From the cell containing the given text, extract its center point as (x, y) coordinate. 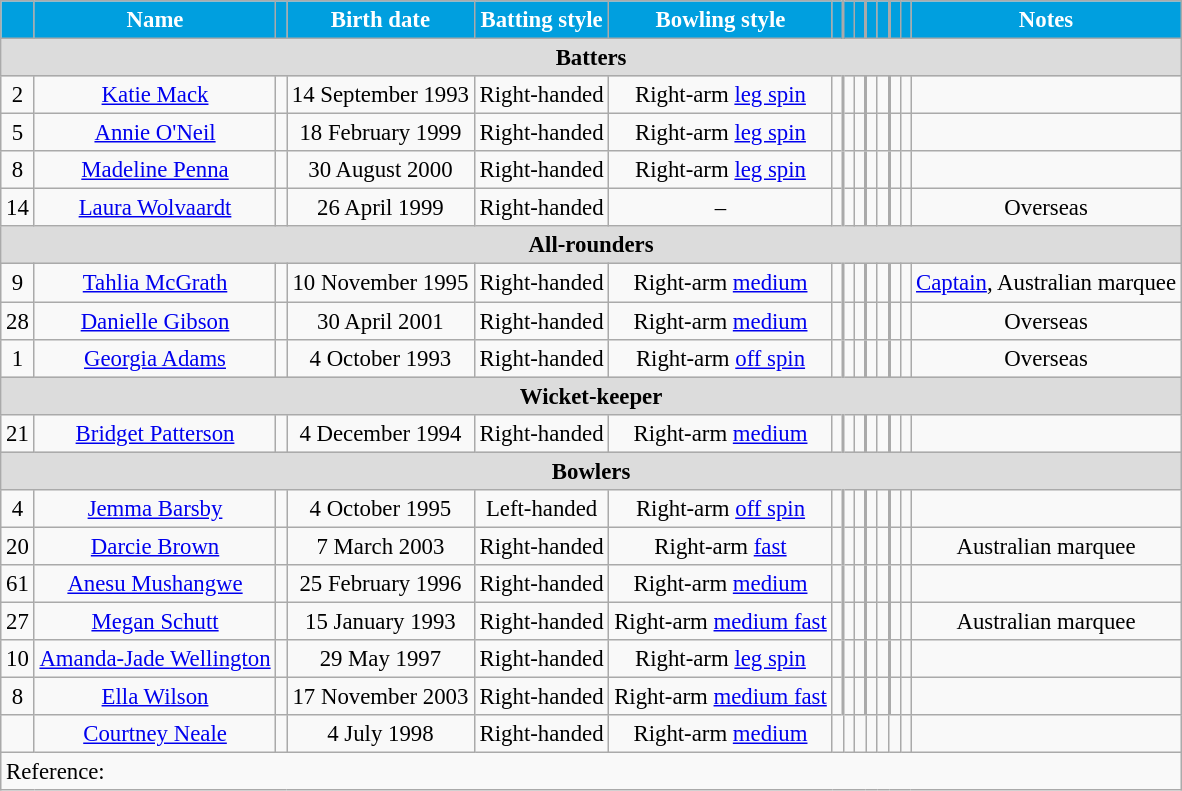
Batters (592, 58)
Megan Schutt (155, 621)
17 November 2003 (381, 697)
4 (18, 509)
61 (18, 584)
Tahlia McGrath (155, 283)
Birth date (381, 20)
Notes (1046, 20)
Bridget Patterson (155, 433)
Left-handed (542, 509)
20 (18, 546)
Katie Mack (155, 95)
Name (155, 20)
Anesu Mushangwe (155, 584)
25 February 1996 (381, 584)
Danielle Gibson (155, 321)
All-rounders (592, 245)
Courtney Neale (155, 734)
Ella Wilson (155, 697)
4 October 1995 (381, 509)
4 October 1993 (381, 358)
Darcie Brown (155, 546)
Jemma Barsby (155, 509)
Wicket-keeper (592, 396)
10 (18, 659)
Georgia Adams (155, 358)
4 December 1994 (381, 433)
Amanda-Jade Wellington (155, 659)
Captain, Australian marquee (1046, 283)
7 March 2003 (381, 546)
Madeline Penna (155, 170)
14 September 1993 (381, 95)
Bowling style (720, 20)
Laura Wolvaardt (155, 208)
Annie O'Neil (155, 133)
Right-arm fast (720, 546)
Bowlers (592, 471)
15 January 1993 (381, 621)
5 (18, 133)
28 (18, 321)
1 (18, 358)
14 (18, 208)
30 April 2001 (381, 321)
27 (18, 621)
30 August 2000 (381, 170)
Batting style (542, 20)
4 July 1998 (381, 734)
18 February 1999 (381, 133)
21 (18, 433)
– (720, 208)
29 May 1997 (381, 659)
9 (18, 283)
26 April 1999 (381, 208)
10 November 1995 (381, 283)
2 (18, 95)
Reference: (592, 772)
